Capture the cell that displays the provided text and extract its (X, Y) central coordinate. 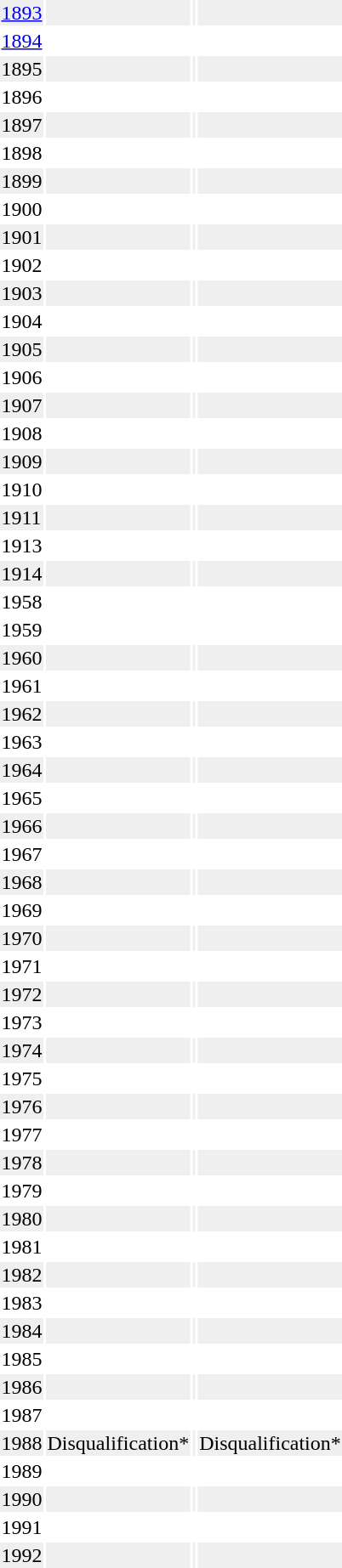
1906 (22, 377)
1986 (22, 1387)
1982 (22, 1275)
1913 (22, 546)
1972 (22, 994)
1966 (22, 826)
1904 (22, 321)
1988 (22, 1443)
1973 (22, 1022)
1971 (22, 966)
1914 (22, 574)
1895 (22, 69)
1984 (22, 1331)
1981 (22, 1247)
1896 (22, 97)
1898 (22, 153)
1908 (22, 433)
1899 (22, 181)
1985 (22, 1359)
1907 (22, 405)
1983 (22, 1303)
1909 (22, 461)
1959 (22, 630)
1905 (22, 349)
1976 (22, 1107)
1970 (22, 938)
1989 (22, 1471)
1894 (22, 41)
Disqualification* (118, 1443)
1974 (22, 1050)
1987 (22, 1415)
1979 (22, 1191)
1965 (22, 798)
1964 (22, 770)
1978 (22, 1163)
1910 (22, 490)
1958 (22, 602)
1963 (22, 742)
1911 (22, 518)
1961 (22, 686)
1968 (22, 882)
1975 (22, 1078)
1991 (22, 1527)
1977 (22, 1135)
1990 (22, 1499)
1893 (22, 13)
1900 (22, 209)
1903 (22, 293)
1901 (22, 237)
1897 (22, 125)
1992 (22, 1555)
1980 (22, 1219)
1967 (22, 854)
1902 (22, 265)
1969 (22, 910)
1962 (22, 714)
1960 (22, 658)
